Search for the cell housing the specified text and yield its (x, y) center coordinate. 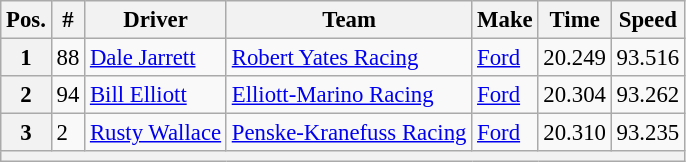
88 (68, 58)
Driver (156, 20)
Time (574, 20)
Pos. (26, 20)
94 (68, 95)
1 (26, 58)
Speed (648, 20)
# (68, 20)
Robert Yates Racing (348, 58)
Rusty Wallace (156, 133)
93.235 (648, 133)
Elliott-Marino Racing (348, 95)
20.310 (574, 133)
3 (26, 133)
20.304 (574, 95)
Penske-Kranefuss Racing (348, 133)
Bill Elliott (156, 95)
Team (348, 20)
93.262 (648, 95)
93.516 (648, 58)
20.249 (574, 58)
Dale Jarrett (156, 58)
Make (505, 20)
